Locate the cell with the specified text and output its (x, y) center coordinate. 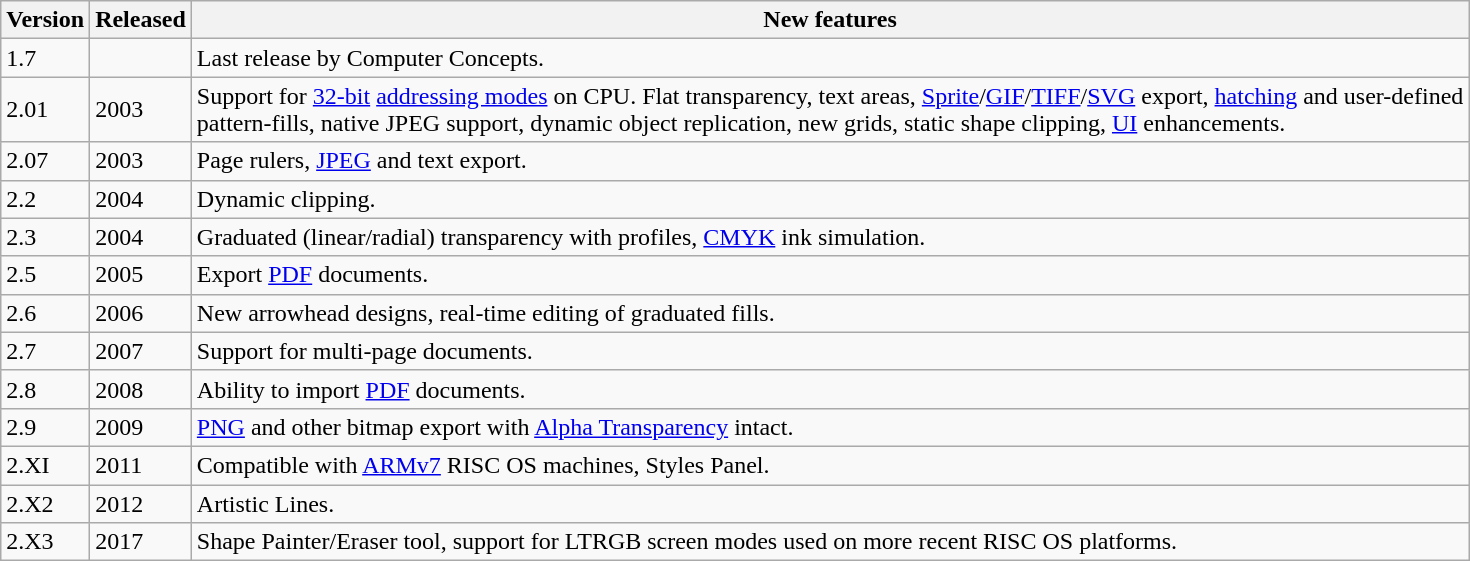
New arrowhead designs, real-time editing of graduated fills. (830, 313)
2.5 (46, 275)
2.01 (46, 110)
Dynamic clipping. (830, 199)
2008 (141, 389)
2.2 (46, 199)
2012 (141, 503)
Graduated (linear/radial) transparency with profiles, CMYK ink simulation. (830, 237)
Support for multi-page documents. (830, 351)
2.6 (46, 313)
2.X3 (46, 542)
Export PDF documents. (830, 275)
2009 (141, 427)
2.XI (46, 465)
Page rulers, JPEG and text export. (830, 161)
1.7 (46, 58)
2011 (141, 465)
2006 (141, 313)
Compatible with ARMv7 RISC OS machines, Styles Panel. (830, 465)
2005 (141, 275)
Shape Painter/Eraser tool, support for LTRGB screen modes used on more recent RISC OS platforms. (830, 542)
Version (46, 20)
2.3 (46, 237)
Ability to import PDF documents. (830, 389)
Artistic Lines. (830, 503)
2.8 (46, 389)
2.7 (46, 351)
2007 (141, 351)
PNG and other bitmap export with Alpha Transparency intact. (830, 427)
Last release by Computer Concepts. (830, 58)
2.X2 (46, 503)
Released (141, 20)
2017 (141, 542)
2.07 (46, 161)
2.9 (46, 427)
New features (830, 20)
